Return (X, Y) of the center of cell containing provided text 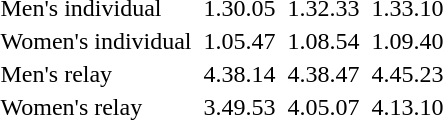
4.38.14 (240, 74)
1.05.47 (240, 41)
1.08.54 (324, 41)
4.38.47 (324, 74)
